Search for the cell housing the specified text and yield its (X, Y) center coordinate. 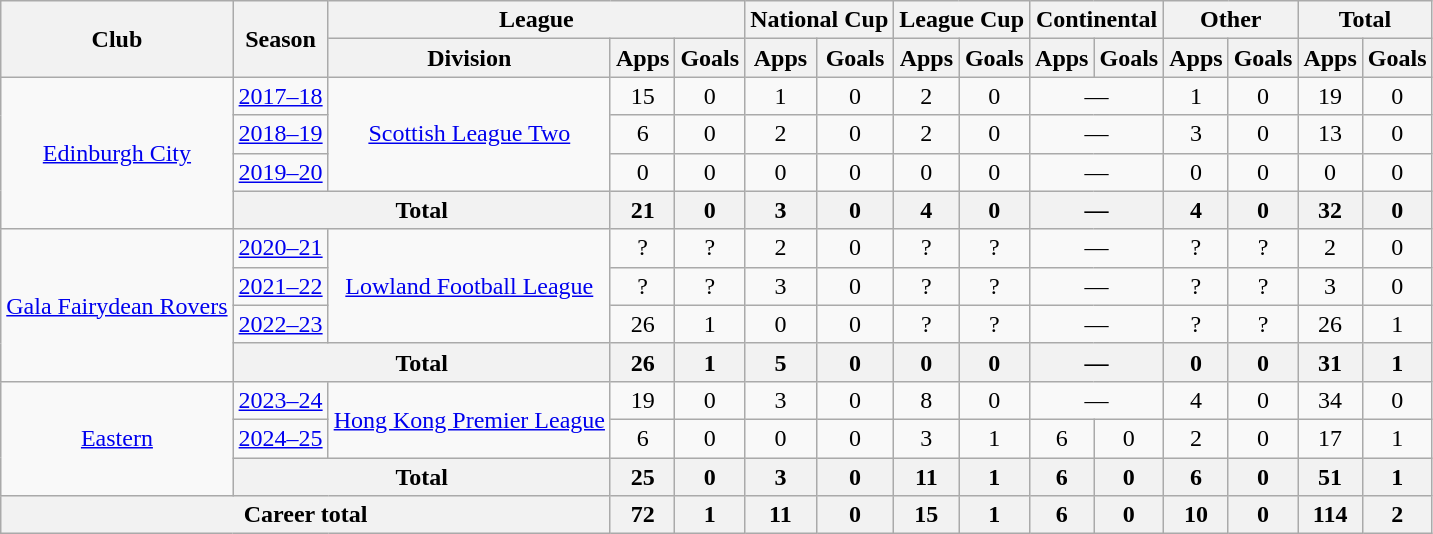
Gala Fairydean Rovers (117, 305)
34 (1330, 400)
114 (1330, 515)
10 (1196, 515)
32 (1330, 210)
Season (280, 39)
2022–23 (280, 324)
Scottish League Two (469, 134)
8 (926, 400)
League (536, 20)
13 (1330, 134)
League Cup (962, 20)
2024–25 (280, 438)
51 (1330, 477)
31 (1330, 362)
National Cup (820, 20)
Division (469, 58)
2020–21 (280, 248)
Eastern (117, 438)
2018–19 (280, 134)
Continental (1097, 20)
21 (642, 210)
17 (1330, 438)
2019–20 (280, 172)
72 (642, 515)
Lowland Football League (469, 286)
2023–24 (280, 400)
Other (1231, 20)
2021–22 (280, 286)
Edinburgh City (117, 153)
25 (642, 477)
Club (117, 39)
Career total (306, 515)
5 (781, 362)
2017–18 (280, 96)
Hong Kong Premier League (469, 419)
